Extract the [X, Y] coordinate from the center of the cell holding the provided text.  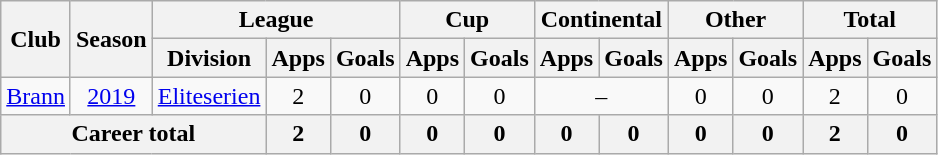
2019 [111, 96]
Club [36, 39]
Total [870, 20]
Cup [467, 20]
– [601, 96]
Other [735, 20]
Continental [601, 20]
League [276, 20]
Career total [134, 134]
Division [209, 58]
Season [111, 39]
Eliteserien [209, 96]
Brann [36, 96]
